Scan for the cell matching the given text and deliver its (X, Y) coordinate at center. 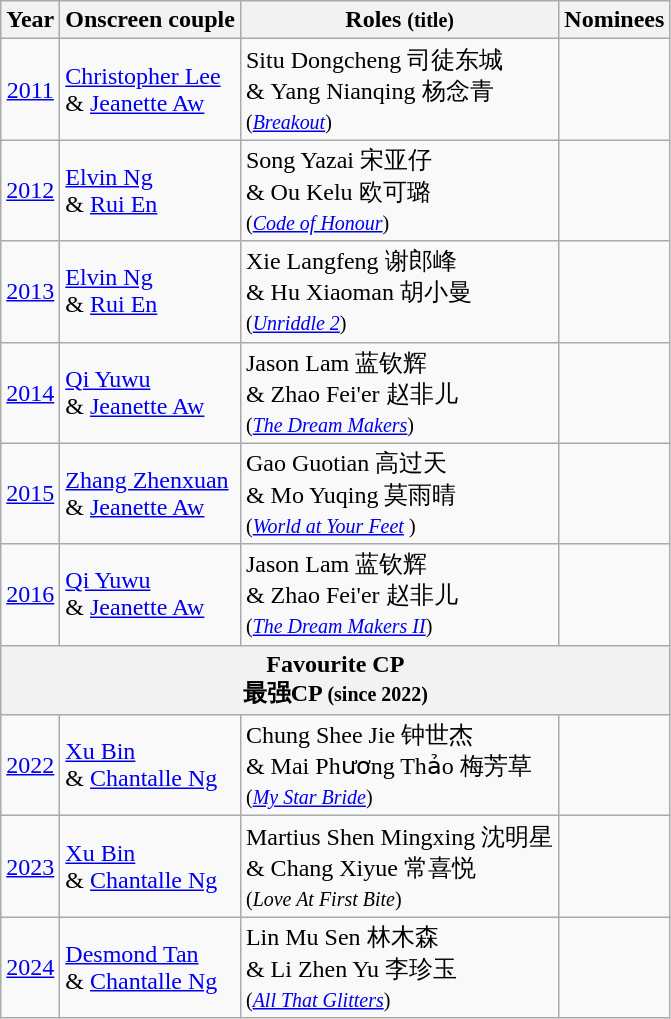
Roles (title) (399, 20)
Xie Langfeng 谢郎峰& Hu Xiaoman 胡小曼(Unriddle 2) (399, 292)
Jason Lam 蓝钦辉& Zhao Fei'er 赵非儿(The Dream Makers) (399, 392)
Christopher Lee & Jeanette Aw (150, 90)
2011 (30, 90)
Martius Shen Mingxing 沈明星 & Chang Xiyue 常喜悦 (Love At First Bite) (399, 866)
Situ Dongcheng 司徒东城& Yang Nianqing 杨念青(Breakout) (399, 90)
Chung Shee Jie 钟世杰 & Mai Phương Thảo 梅芳草 (My Star Bride) (399, 766)
Lin Mu Sen 林木森 & Li Zhen Yu 李珍玉 (All That Glitters) (399, 968)
2024 (30, 968)
Year (30, 20)
2022 (30, 766)
Favourite CP 最强CP (since 2022) (336, 680)
2014 (30, 392)
Song Yazai 宋亚仔& Ou Kelu 欧可璐(Code of Honour) (399, 190)
2012 (30, 190)
2015 (30, 494)
2013 (30, 292)
Nominees (614, 20)
Jason Lam 蓝钦辉& Zhao Fei'er 赵非儿(The Dream Makers II) (399, 594)
Desmond Tan & Chantalle Ng (150, 968)
Onscreen couple (150, 20)
2016 (30, 594)
2023 (30, 866)
Zhang Zhenxuan & Jeanette Aw (150, 494)
Gao Guotian 高过天& Mo Yuqing 莫雨晴(World at Your Feet ) (399, 494)
